Output the (x, y) coordinate of the center of the cell containing the given text.  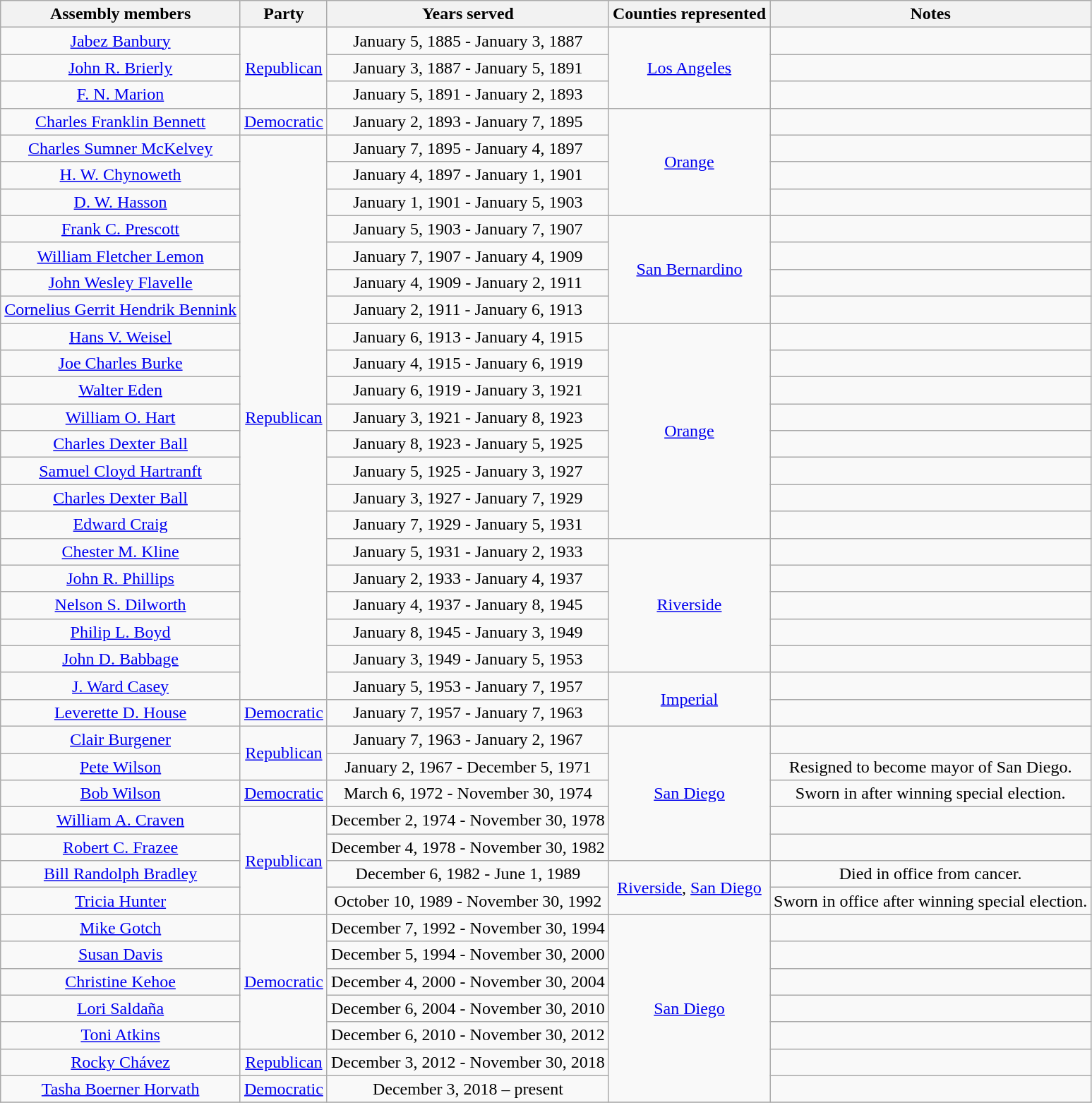
John Wesley Flavelle (121, 282)
January 1, 1901 - January 5, 1903 (467, 202)
January 2, 1911 - January 6, 1913 (467, 309)
John D. Babbage (121, 659)
Leverette D. House (121, 713)
January 5, 1891 - January 2, 1893 (467, 95)
Clair Burgener (121, 739)
Years served (467, 14)
January 8, 1923 - January 5, 1925 (467, 444)
Christine Kehoe (121, 982)
William A. Craven (121, 821)
January 7, 1895 - January 4, 1897 (467, 148)
Rocky Chávez (121, 1062)
Sworn in after winning special election. (930, 794)
Pete Wilson (121, 766)
January 3, 1887 - January 5, 1891 (467, 68)
December 6, 2010 - November 30, 2012 (467, 1035)
January 6, 1919 - January 3, 1921 (467, 390)
Tasha Boerner Horvath (121, 1089)
December 3, 2012 - November 30, 2018 (467, 1062)
December 3, 2018 – present (467, 1089)
Charles Franklin Bennett (121, 121)
William Fletcher Lemon (121, 256)
Samuel Cloyd Hartranft (121, 471)
January 7, 1957 - January 7, 1963 (467, 713)
Sworn in office after winning special election. (930, 901)
Bob Wilson (121, 794)
Los Angeles (689, 68)
Philip L. Boyd (121, 632)
Frank C. Prescott (121, 229)
January 5, 1903 - January 7, 1907 (467, 229)
December 4, 1978 - November 30, 1982 (467, 847)
H. W. Chynoweth (121, 175)
Counties represented (689, 14)
January 4, 1915 - January 6, 1919 (467, 364)
December 2, 1974 - November 30, 1978 (467, 821)
Edward Craig (121, 525)
January 2, 1933 - January 4, 1937 (467, 578)
J. Ward Casey (121, 686)
January 8, 1945 - January 3, 1949 (467, 632)
John R. Brierly (121, 68)
December 4, 2000 - November 30, 2004 (467, 982)
Charles Sumner McKelvey (121, 148)
January 2, 1893 - January 7, 1895 (467, 121)
Hans V. Weisel (121, 337)
January 4, 1897 - January 1, 1901 (467, 175)
January 3, 1927 - January 7, 1929 (467, 498)
Riverside (689, 605)
January 5, 1953 - January 7, 1957 (467, 686)
D. W. Hasson (121, 202)
William O. Hart (121, 417)
Tricia Hunter (121, 901)
January 3, 1949 - January 5, 1953 (467, 659)
Lori Saldaña (121, 1008)
Notes (930, 14)
Imperial (689, 699)
San Bernardino (689, 269)
Mike Gotch (121, 928)
January 5, 1885 - January 3, 1887 (467, 41)
January 2, 1967 - December 5, 1971 (467, 766)
January 5, 1931 - January 2, 1933 (467, 551)
Assembly members (121, 14)
December 6, 2004 - November 30, 2010 (467, 1008)
Resigned to become mayor of San Diego. (930, 766)
January 6, 1913 - January 4, 1915 (467, 337)
December 6, 1982 - June 1, 1989 (467, 874)
Nelson S. Dilworth (121, 605)
December 5, 1994 - November 30, 2000 (467, 955)
Bill Randolph Bradley (121, 874)
December 7, 1992 - November 30, 1994 (467, 928)
January 7, 1963 - January 2, 1967 (467, 739)
Riverside, San Diego (689, 888)
Chester M. Kline (121, 551)
Walter Eden (121, 390)
Died in office from cancer. (930, 874)
January 4, 1937 - January 8, 1945 (467, 605)
January 7, 1929 - January 5, 1931 (467, 525)
March 6, 1972 - November 30, 1974 (467, 794)
Jabez Banbury (121, 41)
Cornelius Gerrit Hendrik Bennink (121, 309)
Toni Atkins (121, 1035)
Robert C. Frazee (121, 847)
Party (284, 14)
January 4, 1909 - January 2, 1911 (467, 282)
October 10, 1989 - November 30, 1992 (467, 901)
John R. Phillips (121, 578)
F. N. Marion (121, 95)
Joe Charles Burke (121, 364)
January 5, 1925 - January 3, 1927 (467, 471)
Susan Davis (121, 955)
January 7, 1907 - January 4, 1909 (467, 256)
January 3, 1921 - January 8, 1923 (467, 417)
